Extract the (x, y) coordinate from the center of the cell holding the provided text.  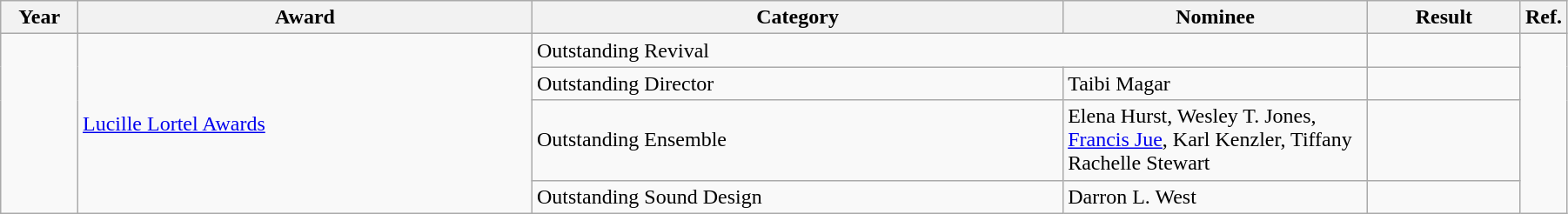
Nominee (1216, 17)
Result (1444, 17)
Outstanding Sound Design (797, 197)
Outstanding Ensemble (797, 140)
Outstanding Revival (949, 50)
Category (797, 17)
Elena Hurst, Wesley T. Jones, Francis Jue, Karl Kenzler, Tiffany Rachelle Stewart (1216, 140)
Year (40, 17)
Award (305, 17)
Lucille Lortel Awards (305, 124)
Ref. (1544, 17)
Darron L. West (1216, 197)
Outstanding Director (797, 84)
Taibi Magar (1216, 84)
